Extract the (x, y) coordinate from the center of the cell holding the provided text.  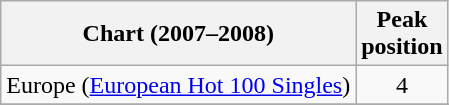
4 (402, 85)
Chart (2007–2008) (178, 34)
Peakposition (402, 34)
Europe (European Hot 100 Singles) (178, 85)
